Extract the (x, y) coordinate from the center of the cell holding the provided text.  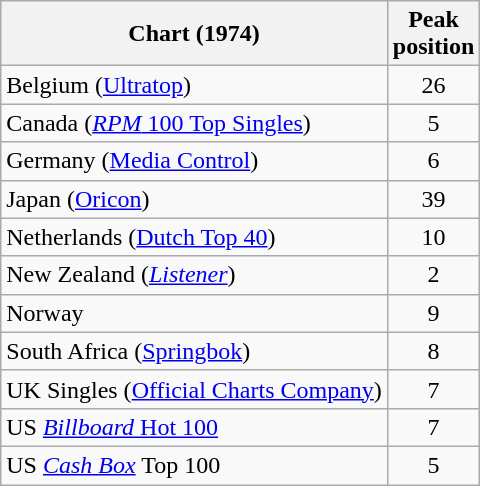
6 (433, 161)
26 (433, 85)
Peakposition (433, 34)
Japan (Oricon) (194, 199)
Chart (1974) (194, 34)
Netherlands (Dutch Top 40) (194, 237)
Canada (RPM 100 Top Singles) (194, 123)
US Cash Box Top 100 (194, 465)
2 (433, 275)
New Zealand (Listener) (194, 275)
Norway (194, 313)
8 (433, 351)
South Africa (Springbok) (194, 351)
39 (433, 199)
10 (433, 237)
9 (433, 313)
UK Singles (Official Charts Company) (194, 389)
US Billboard Hot 100 (194, 427)
Belgium (Ultratop) (194, 85)
Germany (Media Control) (194, 161)
